Scan for the cell matching the given text and deliver its (X, Y) coordinate at center. 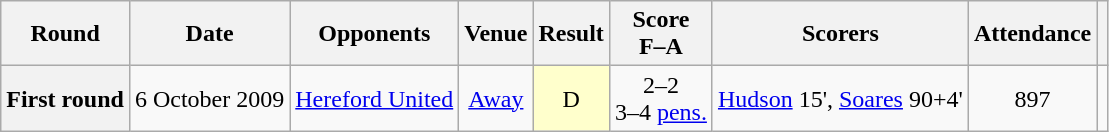
Round (66, 34)
Opponents (374, 34)
897 (1032, 98)
6 October 2009 (209, 98)
ScoreF–A (660, 34)
Hudson 15', Soares 90+4' (840, 98)
D (571, 98)
Scorers (840, 34)
Result (571, 34)
2–23–4 pens. (660, 98)
Hereford United (374, 98)
Away (496, 98)
First round (66, 98)
Date (209, 34)
Attendance (1032, 34)
Venue (496, 34)
